Identify which cell holds the provided text, then report its [x, y] central coordinate. 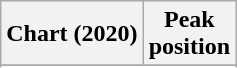
Peakposition [189, 34]
Chart (2020) [72, 34]
